Provide the (x, y) coordinate of the cell's center where the given text is located.  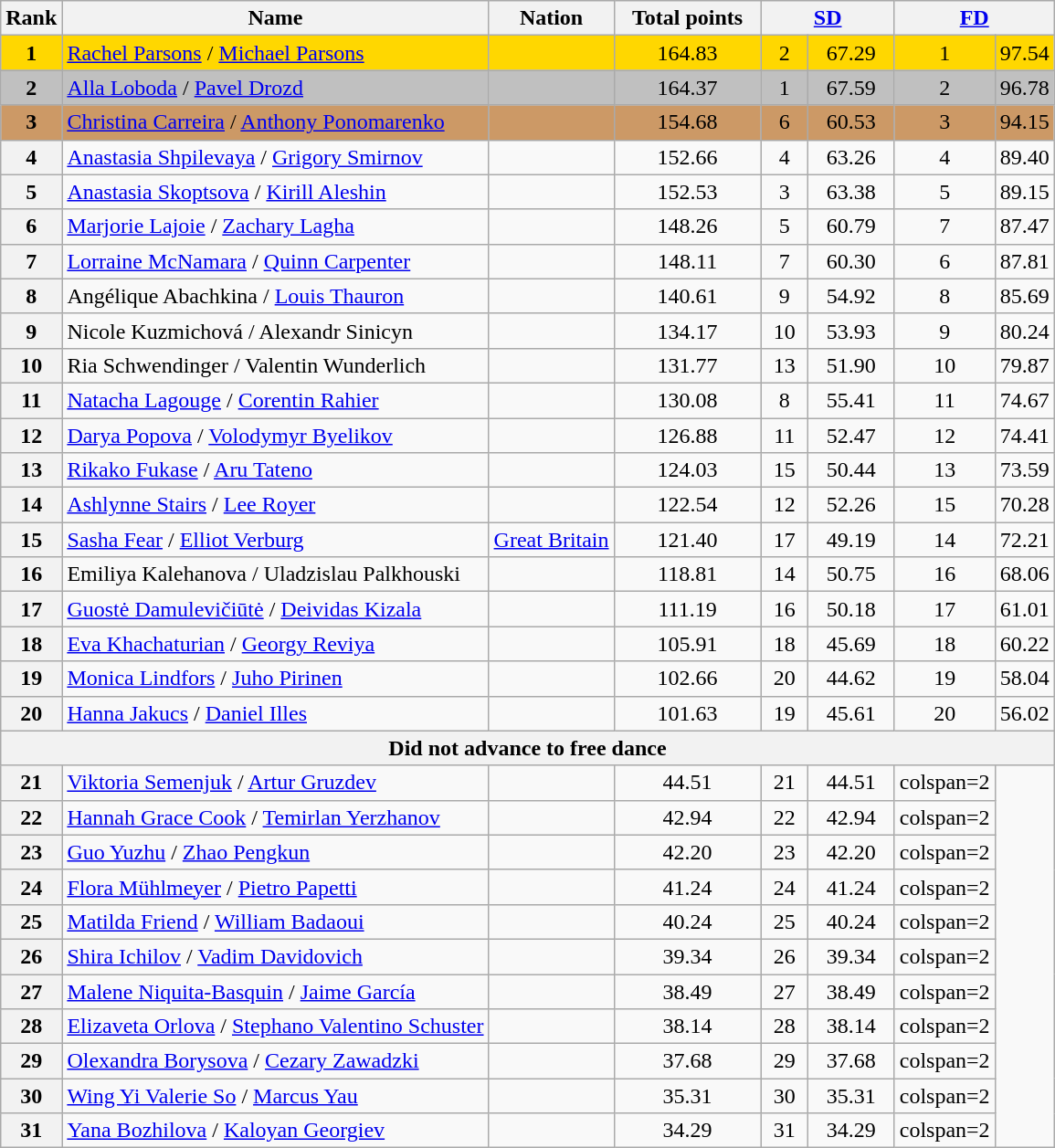
Malene Niquita-Basquin / Jaime García (276, 991)
Viktoria Semenjuk / Artur Gruzdev (276, 783)
101.63 (687, 713)
126.88 (687, 436)
Darya Popova / Volodymyr Byelikov (276, 436)
58.04 (1025, 679)
Great Britain (552, 540)
60.53 (851, 122)
111.19 (687, 609)
52.26 (851, 505)
51.90 (851, 365)
53.93 (851, 331)
60.79 (851, 226)
67.29 (851, 53)
Emiliya Kalehanova / Uladzislau Palkhouski (276, 574)
52.47 (851, 436)
Yana Bozhilova / Kaloyan Georgiev (276, 1131)
Anastasia Skoptsova / Kirill Aleshin (276, 192)
Anastasia Shpilevaya / Grigory Smirnov (276, 157)
Sasha Fear / Elliot Verburg (276, 540)
72.21 (1025, 540)
118.81 (687, 574)
FD (974, 18)
131.77 (687, 365)
105.91 (687, 644)
87.81 (1025, 261)
Angélique Abachkina / Louis Thauron (276, 296)
Ria Schwendinger / Valentin Wunderlich (276, 365)
152.53 (687, 192)
94.15 (1025, 122)
54.92 (851, 296)
60.22 (1025, 644)
102.66 (687, 679)
Monica Lindfors / Juho Pirinen (276, 679)
89.15 (1025, 192)
74.41 (1025, 436)
Ashlynne Stairs / Lee Royer (276, 505)
73.59 (1025, 470)
122.54 (687, 505)
50.18 (851, 609)
Christina Carreira / Anthony Ponomarenko (276, 122)
45.61 (851, 713)
134.17 (687, 331)
Guostė Damulevičiūtė / Deividas Kizala (276, 609)
Natacha Lagouge / Corentin Rahier (276, 400)
49.19 (851, 540)
Marjorie Lajoie / Zachary Lagha (276, 226)
61.01 (1025, 609)
45.69 (851, 644)
130.08 (687, 400)
Olexandra Borysova / Cezary Zawadzki (276, 1061)
152.66 (687, 157)
Guo Yuzhu / Zhao Pengkun (276, 852)
68.06 (1025, 574)
Lorraine McNamara / Quinn Carpenter (276, 261)
70.28 (1025, 505)
63.26 (851, 157)
Matilda Friend / William Badaoui (276, 922)
Nation (552, 18)
124.03 (687, 470)
79.87 (1025, 365)
Flora Mühlmeyer / Pietro Papetti (276, 887)
63.38 (851, 192)
Nicole Kuzmichová / Alexandr Sinicyn (276, 331)
74.67 (1025, 400)
148.11 (687, 261)
44.62 (851, 679)
Rank (31, 18)
SD (828, 18)
Alla Loboda / Pavel Drozd (276, 88)
154.68 (687, 122)
Name (276, 18)
85.69 (1025, 296)
80.24 (1025, 331)
Total points (687, 18)
56.02 (1025, 713)
148.26 (687, 226)
Shira Ichilov / Vadim Davidovich (276, 956)
50.44 (851, 470)
Eva Khachaturian / Georgy Reviya (276, 644)
Did not advance to free dance (528, 748)
164.83 (687, 53)
87.47 (1025, 226)
60.30 (851, 261)
97.54 (1025, 53)
Hannah Grace Cook / Temirlan Yerzhanov (276, 817)
140.61 (687, 296)
Hanna Jakucs / Daniel Illes (276, 713)
50.75 (851, 574)
Wing Yi Valerie So / Marcus Yau (276, 1096)
96.78 (1025, 88)
Rikako Fukase / Aru Tateno (276, 470)
89.40 (1025, 157)
164.37 (687, 88)
121.40 (687, 540)
Elizaveta Orlova / Stephano Valentino Schuster (276, 1027)
Rachel Parsons / Michael Parsons (276, 53)
67.59 (851, 88)
55.41 (851, 400)
